Determine the (X, Y) coordinate at the center of the cell enclosing the given text.  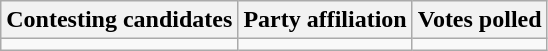
Party affiliation (325, 20)
Votes polled (480, 20)
Contesting candidates (120, 20)
